Identify which cell holds the provided text, then report its (X, Y) central coordinate. 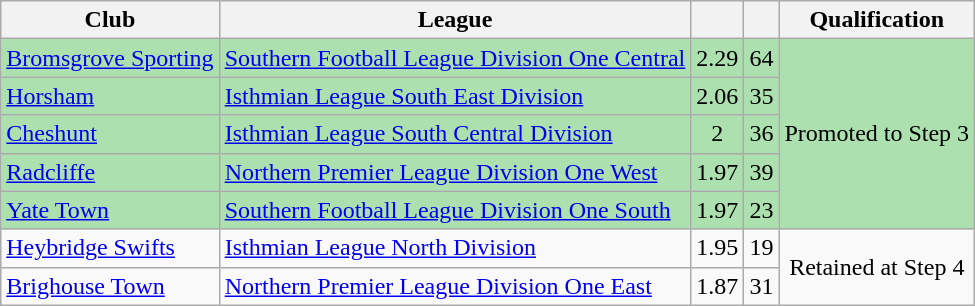
Cheshunt (110, 134)
Promoted to Step 3 (877, 134)
Brighouse Town (110, 286)
Isthmian League North Division (455, 248)
Bromsgrove Sporting (110, 58)
2.29 (718, 58)
19 (762, 248)
Horsham (110, 96)
39 (762, 172)
Retained at Step 4 (877, 267)
Radcliffe (110, 172)
Northern Premier League Division One West (455, 172)
23 (762, 210)
Yate Town (110, 210)
31 (762, 286)
2.06 (718, 96)
Northern Premier League Division One East (455, 286)
2 (718, 134)
1.87 (718, 286)
64 (762, 58)
Club (110, 20)
36 (762, 134)
Heybridge Swifts (110, 248)
Qualification (877, 20)
Southern Football League Division One Central (455, 58)
35 (762, 96)
League (455, 20)
Southern Football League Division One South (455, 210)
Isthmian League South Central Division (455, 134)
Isthmian League South East Division (455, 96)
1.95 (718, 248)
